Output the (X, Y) coordinate of the center of the cell containing the given text.  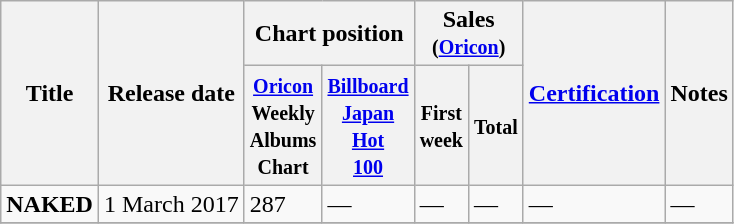
Firstweek (441, 126)
Chart position (329, 34)
BillboardJapanHot100 (368, 126)
1 March 2017 (171, 204)
Sales(Oricon) (468, 34)
OriconWeeklyAlbumsChart (283, 126)
Notes (699, 93)
287 (283, 204)
NAKED (50, 204)
Release date (171, 93)
Total (496, 126)
Certification (594, 93)
Title (50, 93)
